Return [x, y] of the center of cell containing provided text 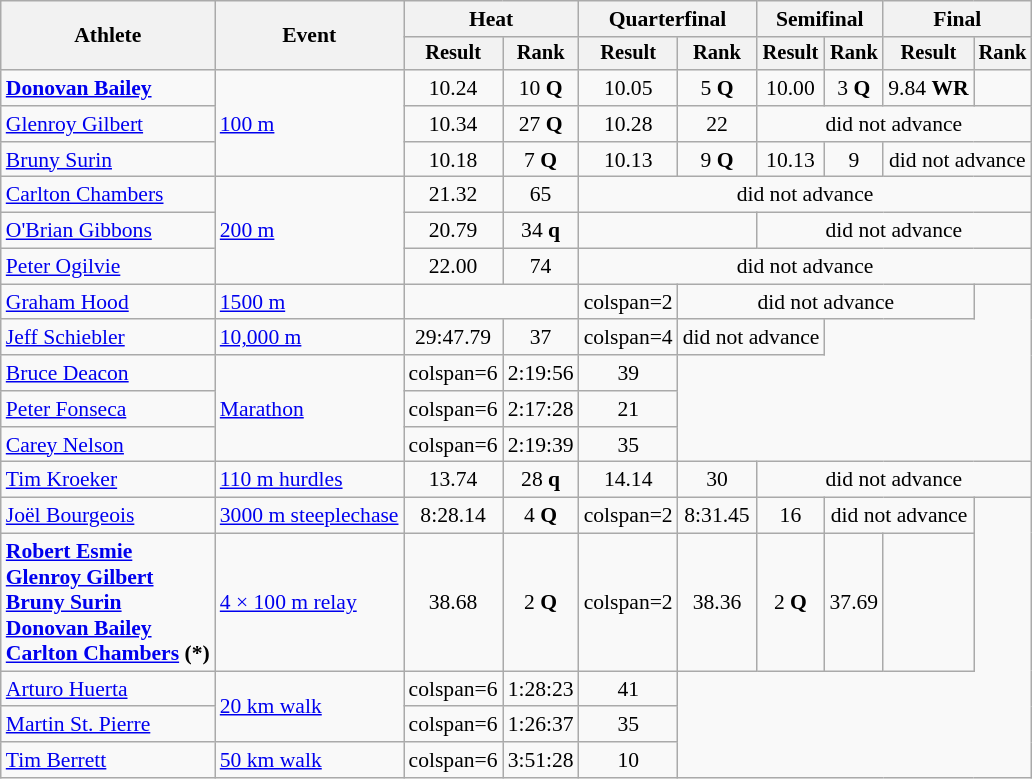
9 [854, 160]
20 km walk [310, 706]
8:31.45 [718, 516]
2:17:28 [541, 409]
colspan=4 [628, 338]
29:47.79 [454, 338]
100 m [310, 124]
10.34 [454, 124]
1500 m [310, 302]
14.14 [628, 480]
Carlton Chambers [108, 195]
37.69 [854, 603]
1:28:23 [541, 689]
Final [957, 19]
Graham Hood [108, 302]
200 m [310, 230]
Donovan Bailey [108, 88]
9 Q [718, 160]
Glenroy Gilbert [108, 124]
37 [541, 338]
9.84 WR [928, 88]
10.00 [790, 88]
27 Q [541, 124]
74 [541, 267]
Peter Ogilvie [108, 267]
22.00 [454, 267]
Marathon [310, 408]
10 Q [541, 88]
5 Q [718, 88]
2:19:56 [541, 373]
20.79 [454, 231]
21 [628, 409]
39 [628, 373]
Athlete [108, 36]
4 × 100 m relay [310, 603]
28 q [541, 480]
Tim Berrett [108, 760]
38.68 [454, 603]
34 q [541, 231]
10 [628, 760]
41 [628, 689]
10,000 m [310, 338]
10.28 [628, 124]
22 [718, 124]
Tim Kroeker [108, 480]
Bruny Surin [108, 160]
1:26:37 [541, 725]
13.74 [454, 480]
8:28.14 [454, 516]
65 [541, 195]
Robert EsmieGlenroy GilbertBruny SurinDonovan BaileyCarlton Chambers (*) [108, 603]
10.24 [454, 88]
Martin St. Pierre [108, 725]
2:19:39 [541, 445]
Semifinal [820, 19]
38.36 [718, 603]
Quarterfinal [668, 19]
Event [310, 36]
Peter Fonseca [108, 409]
10.05 [628, 88]
21.32 [454, 195]
3 Q [854, 88]
Bruce Deacon [108, 373]
10.18 [454, 160]
30 [718, 480]
16 [790, 516]
Joël Bourgeois [108, 516]
50 km walk [310, 760]
3000 m steeplechase [310, 516]
Jeff Schiebler [108, 338]
110 m hurdles [310, 480]
Heat [492, 19]
O'Brian Gibbons [108, 231]
Arturo Huerta [108, 689]
7 Q [541, 160]
4 Q [541, 516]
Carey Nelson [108, 445]
3:51:28 [541, 760]
